Determine the (x, y) coordinate at the center of the cell enclosing the given text.  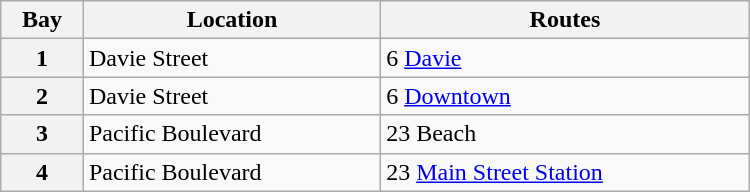
1 (42, 58)
Bay (42, 20)
Routes (566, 20)
4 (42, 172)
23 Beach (566, 134)
23 Main Street Station (566, 172)
6 Davie (566, 58)
Location (232, 20)
2 (42, 96)
3 (42, 134)
6 Downtown (566, 96)
